Determine the (x, y) coordinate at the center of the cell enclosing the given text.  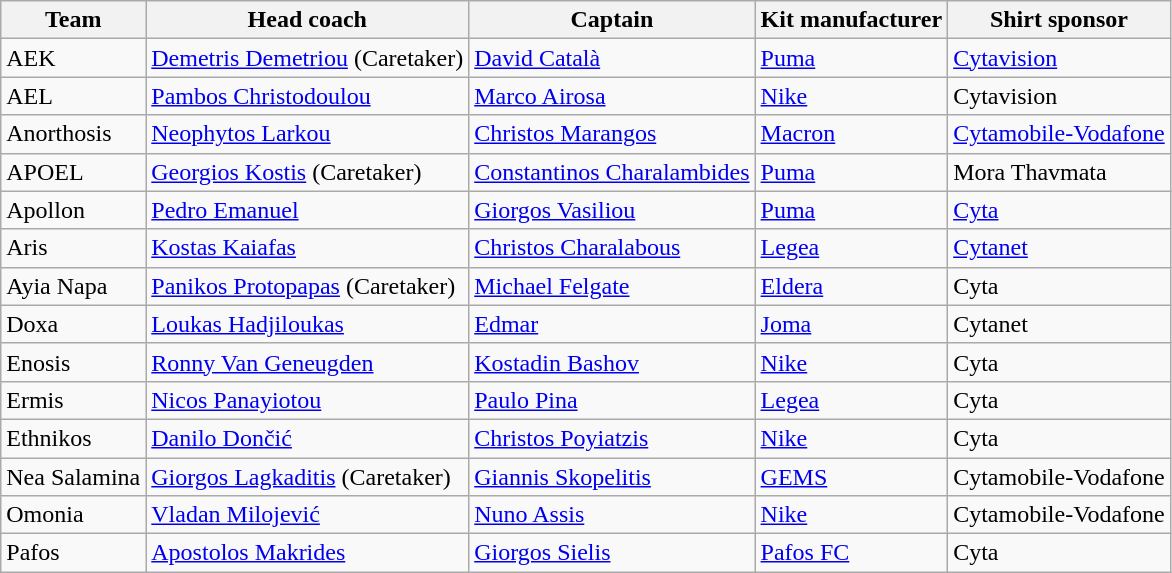
David Català (612, 58)
Joma (852, 324)
Eldera (852, 286)
Head coach (308, 20)
Apostolos Makrides (308, 553)
Captain (612, 20)
Anorthosis (74, 134)
Marco Airosa (612, 96)
Nuno Assis (612, 515)
GEMS (852, 477)
Nea Salamina (74, 477)
Giorgos Sielis (612, 553)
Apollon (74, 210)
Mora Thavmata (1060, 172)
Nicos Panayiotou (308, 400)
Loukas Hadjiloukas (308, 324)
Michael Felgate (612, 286)
Danilo Dončić (308, 438)
Edmar (612, 324)
Giorgos Vasiliou (612, 210)
Team (74, 20)
Ethnikos (74, 438)
Pafos FC (852, 553)
Demetris Demetriou (Caretaker) (308, 58)
Pafos (74, 553)
Giannis Skopelitis (612, 477)
Constantinos Charalambides (612, 172)
Ermis (74, 400)
Paulo Pina (612, 400)
Christos Poyiatzis (612, 438)
AEL (74, 96)
Doxa (74, 324)
Aris (74, 248)
Pambos Christodoulou (308, 96)
Georgios Kostis (Caretaker) (308, 172)
Ronny Van Geneugden (308, 362)
Kit manufacturer (852, 20)
Panikos Protopapas (Caretaker) (308, 286)
Shirt sponsor (1060, 20)
Pedro Emanuel (308, 210)
Giorgos Lagkaditis (Caretaker) (308, 477)
Ayia Napa (74, 286)
APOEL (74, 172)
Kostas Kaiafas (308, 248)
Christos Charalabous (612, 248)
Enosis (74, 362)
Macron (852, 134)
Kostadin Bashov (612, 362)
Neophytos Larkou (308, 134)
Omonia (74, 515)
Christos Marangos (612, 134)
AEK (74, 58)
Vladan Milojević (308, 515)
